Detect which cell encompasses the target text, then output its [x, y] center coordinate. 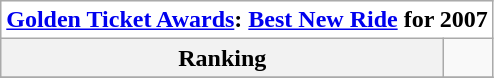
Ranking [222, 58]
Golden Ticket Awards: Best New Ride for 2007 [248, 20]
